Detect which cell encompasses the target text, then output its (X, Y) center coordinate. 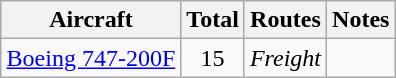
Routes (285, 20)
Boeing 747-200F (91, 58)
Total (213, 20)
Notes (361, 20)
Aircraft (91, 20)
Freight (285, 58)
15 (213, 58)
